Provide the (X, Y) coordinate of the cell's center where the given text is located.  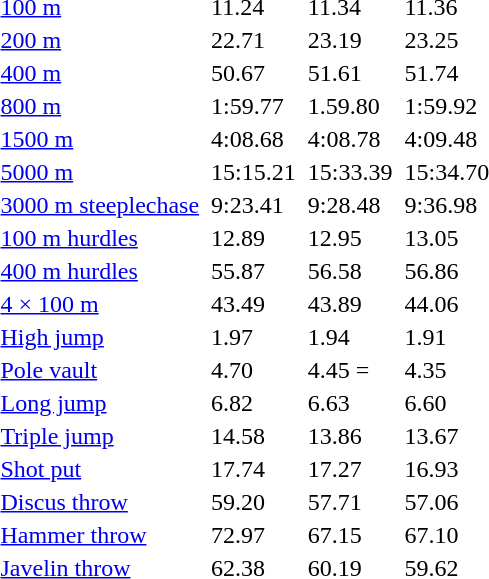
50.67 (254, 73)
1.59.80 (350, 106)
17.74 (254, 469)
57.71 (350, 502)
6.63 (350, 403)
51.61 (350, 73)
43.89 (350, 304)
55.87 (254, 271)
14.58 (254, 436)
17.27 (350, 469)
4:08.68 (254, 139)
15:33.39 (350, 172)
1.94 (350, 337)
1:59.77 (254, 106)
12.95 (350, 238)
4:08.78 (350, 139)
4.70 (254, 370)
9:28.48 (350, 205)
22.71 (254, 40)
56.58 (350, 271)
13.86 (350, 436)
23.19 (350, 40)
43.49 (254, 304)
1.97 (254, 337)
59.20 (254, 502)
4.45 = (350, 370)
9:23.41 (254, 205)
72.97 (254, 535)
67.15 (350, 535)
15:15.21 (254, 172)
12.89 (254, 238)
6.82 (254, 403)
